For the text-containing cell, return its midpoint in (X, Y) coordinate format. 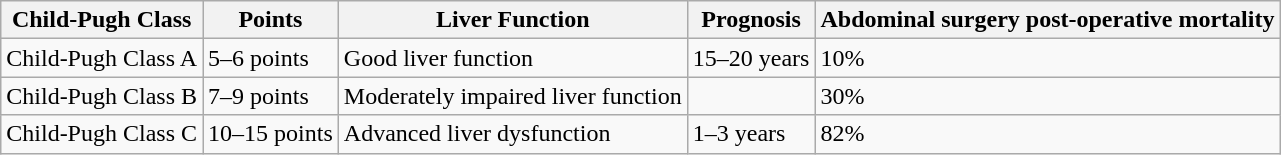
10% (1048, 58)
15–20 years (751, 58)
Advanced liver dysfunction (512, 134)
82% (1048, 134)
Moderately impaired liver function (512, 96)
7–9 points (271, 96)
Liver Function (512, 20)
Child-Pugh Class A (102, 58)
10–15 points (271, 134)
1–3 years (751, 134)
Good liver function (512, 58)
Points (271, 20)
Child-Pugh Class B (102, 96)
30% (1048, 96)
Prognosis (751, 20)
Child-Pugh Class C (102, 134)
Child-Pugh Class (102, 20)
Abdominal surgery post-operative mortality (1048, 20)
5–6 points (271, 58)
